Extract the (X, Y) coordinate from the center of the cell holding the provided text.  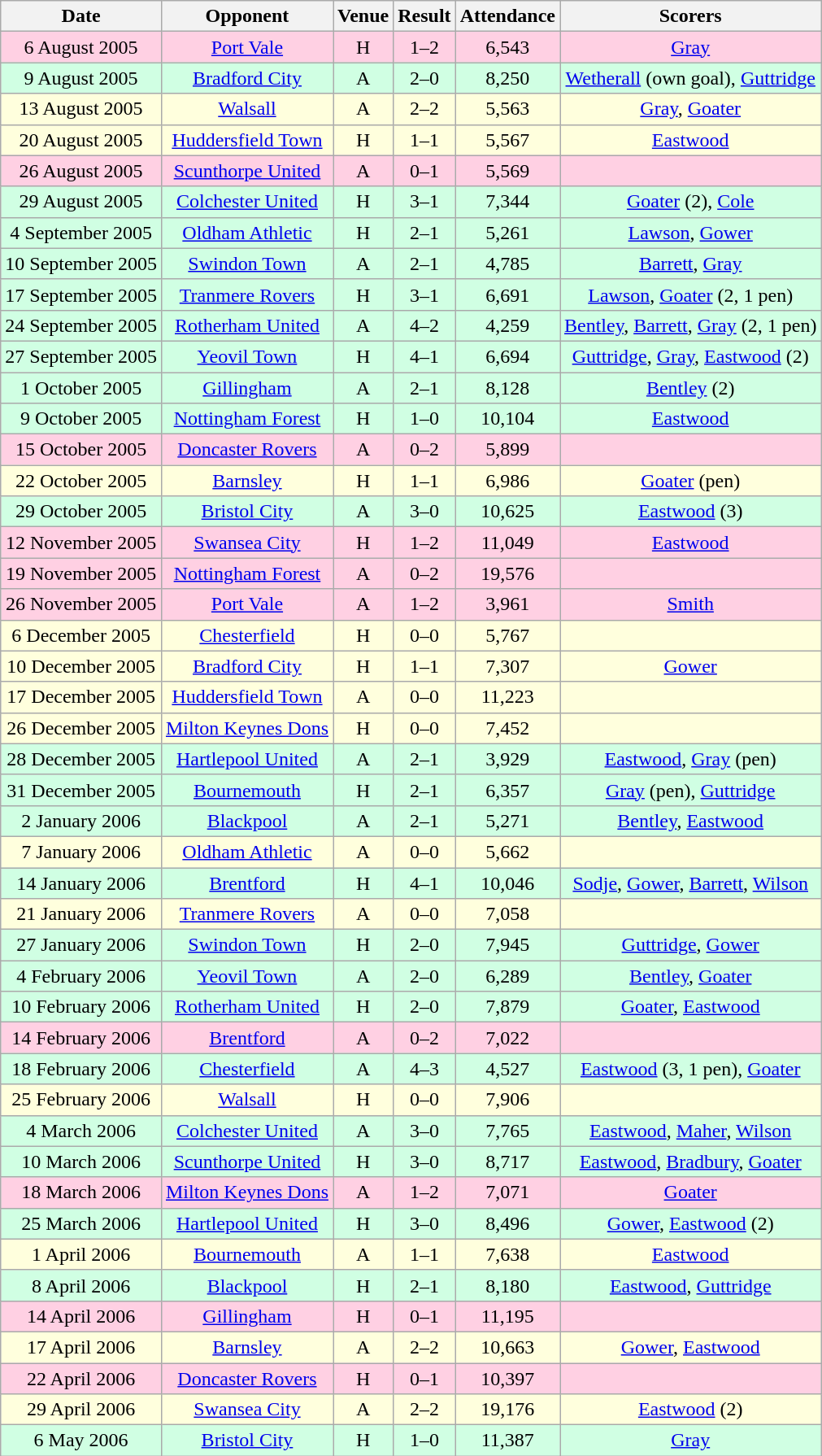
4 February 2006 (81, 976)
26 November 2005 (81, 604)
1 October 2005 (81, 388)
Guttridge, Gower (689, 945)
8,496 (507, 1223)
4–3 (424, 1069)
Lawson, Goater (2, 1 pen) (689, 294)
12 November 2005 (81, 543)
22 October 2005 (81, 481)
Gray (pen), Guttridge (689, 790)
Eastwood (2) (689, 1410)
3,929 (507, 759)
18 March 2006 (81, 1192)
7,879 (507, 1007)
2 January 2006 (81, 821)
19,576 (507, 573)
5,569 (507, 171)
6 August 2005 (81, 47)
27 January 2006 (81, 945)
10,046 (507, 883)
14 April 2006 (81, 1316)
22 April 2006 (81, 1379)
6,694 (507, 356)
Eastwood, Guttridge (689, 1285)
11,049 (507, 543)
25 March 2006 (81, 1223)
Bentley (2) (689, 388)
4 September 2005 (81, 233)
Goater (689, 1192)
21 January 2006 (81, 914)
Eastwood, Gray (pen) (689, 759)
7,906 (507, 1100)
Bentley, Barrett, Gray (2, 1 pen) (689, 325)
6,357 (507, 790)
6,986 (507, 481)
27 September 2005 (81, 356)
Venue (363, 16)
Goater (pen) (689, 481)
Gower, Eastwood (689, 1347)
29 October 2005 (81, 512)
Gower, Eastwood (2) (689, 1223)
Eastwood (3) (689, 512)
Result (424, 16)
Opponent (247, 16)
25 February 2006 (81, 1100)
Lawson, Gower (689, 233)
9 October 2005 (81, 419)
8,128 (507, 388)
5,261 (507, 233)
14 January 2006 (81, 883)
1 April 2006 (81, 1254)
Guttridge, Gray, Eastwood (2) (689, 356)
Gray, Goater (689, 109)
10 September 2005 (81, 264)
7,344 (507, 202)
10,663 (507, 1347)
31 December 2005 (81, 790)
8,180 (507, 1285)
Bentley, Eastwood (689, 821)
10,625 (507, 512)
6,289 (507, 976)
4,527 (507, 1069)
10 February 2006 (81, 1007)
11,223 (507, 697)
Wetherall (own goal), Guttridge (689, 78)
7,452 (507, 728)
6 May 2006 (81, 1441)
Goater, Eastwood (689, 1007)
5,899 (507, 450)
3,961 (507, 604)
Bentley, Goater (689, 976)
6,543 (507, 47)
Barrett, Gray (689, 264)
4–2 (424, 325)
20 August 2005 (81, 140)
11,387 (507, 1441)
11,195 (507, 1316)
7,022 (507, 1038)
5,563 (507, 109)
14 February 2006 (81, 1038)
8,717 (507, 1162)
29 August 2005 (81, 202)
28 December 2005 (81, 759)
17 September 2005 (81, 294)
17 April 2006 (81, 1347)
Goater (2), Cole (689, 202)
5,662 (507, 852)
17 December 2005 (81, 697)
7,765 (507, 1131)
7,945 (507, 945)
5,767 (507, 635)
Scorers (689, 16)
26 August 2005 (81, 171)
4,259 (507, 325)
24 September 2005 (81, 325)
7 January 2006 (81, 852)
8,250 (507, 78)
7,071 (507, 1192)
13 August 2005 (81, 109)
Sodje, Gower, Barrett, Wilson (689, 883)
Attendance (507, 16)
18 February 2006 (81, 1069)
Eastwood, Maher, Wilson (689, 1131)
6 December 2005 (81, 635)
29 April 2006 (81, 1410)
10 December 2005 (81, 666)
Date (81, 16)
6,691 (507, 294)
7,307 (507, 666)
8 April 2006 (81, 1285)
5,567 (507, 140)
Eastwood, Bradbury, Goater (689, 1162)
4 March 2006 (81, 1131)
26 December 2005 (81, 728)
10,397 (507, 1379)
10 March 2006 (81, 1162)
Gower (689, 666)
7,638 (507, 1254)
19,176 (507, 1410)
7,058 (507, 914)
4,785 (507, 264)
10,104 (507, 419)
19 November 2005 (81, 573)
9 August 2005 (81, 78)
Eastwood (3, 1 pen), Goater (689, 1069)
Smith (689, 604)
15 October 2005 (81, 450)
5,271 (507, 821)
